Locate the cell with the specified text and output its (X, Y) center coordinate. 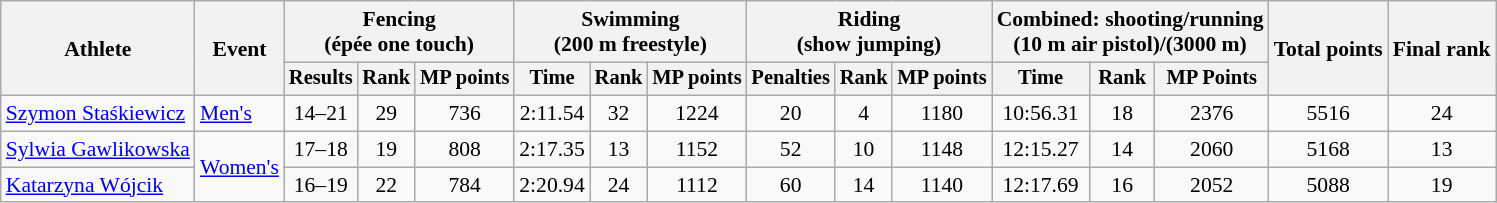
1152 (696, 150)
Event (240, 48)
Szymon Staśkiewicz (98, 114)
14–21 (321, 114)
5168 (1328, 150)
2376 (1212, 114)
1180 (942, 114)
Combined: shooting/running(10 m air pistol)/(3000 m) (1130, 32)
Athlete (98, 48)
5088 (1328, 185)
Total points (1328, 48)
2:20.94 (552, 185)
1112 (696, 185)
1140 (942, 185)
Sylwia Gawlikowska (98, 150)
16 (1122, 185)
5516 (1328, 114)
784 (464, 185)
4 (864, 114)
736 (464, 114)
Fencing(épée one touch) (399, 32)
16–19 (321, 185)
Riding(show jumping) (870, 32)
29 (387, 114)
32 (619, 114)
20 (791, 114)
2:17.35 (552, 150)
Penalties (791, 79)
18 (1122, 114)
2:11.54 (552, 114)
Men's (240, 114)
MP Points (1212, 79)
Women's (240, 168)
1224 (696, 114)
2052 (1212, 185)
17–18 (321, 150)
Results (321, 79)
10:56.31 (1041, 114)
10 (864, 150)
2060 (1212, 150)
Katarzyna Wójcik (98, 185)
Final rank (1442, 48)
12:15.27 (1041, 150)
808 (464, 150)
1148 (942, 150)
Swimming(200 m freestyle) (630, 32)
52 (791, 150)
22 (387, 185)
12:17.69 (1041, 185)
60 (791, 185)
